Scan for the cell matching the given text and deliver its (X, Y) coordinate at center. 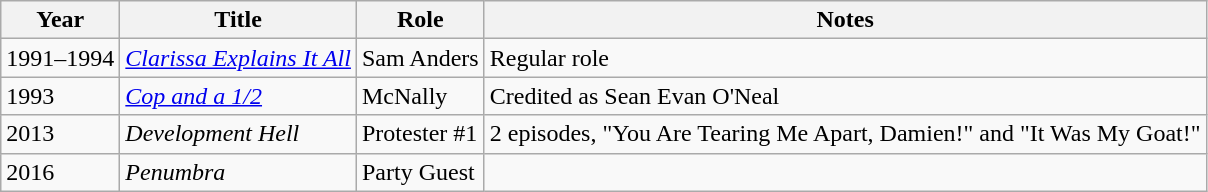
Credited as Sean Evan O'Neal (845, 96)
Penumbra (238, 172)
Notes (845, 20)
Clarissa Explains It All (238, 58)
2 episodes, "You Are Tearing Me Apart, Damien!" and "It Was My Goat!" (845, 134)
2013 (60, 134)
Regular role (845, 58)
1993 (60, 96)
Year (60, 20)
Sam Anders (420, 58)
Cop and a 1/2 (238, 96)
Role (420, 20)
Protester #1 (420, 134)
Development Hell (238, 134)
1991–1994 (60, 58)
2016 (60, 172)
Party Guest (420, 172)
McNally (420, 96)
Title (238, 20)
